Return (x, y) of the center of cell containing provided text 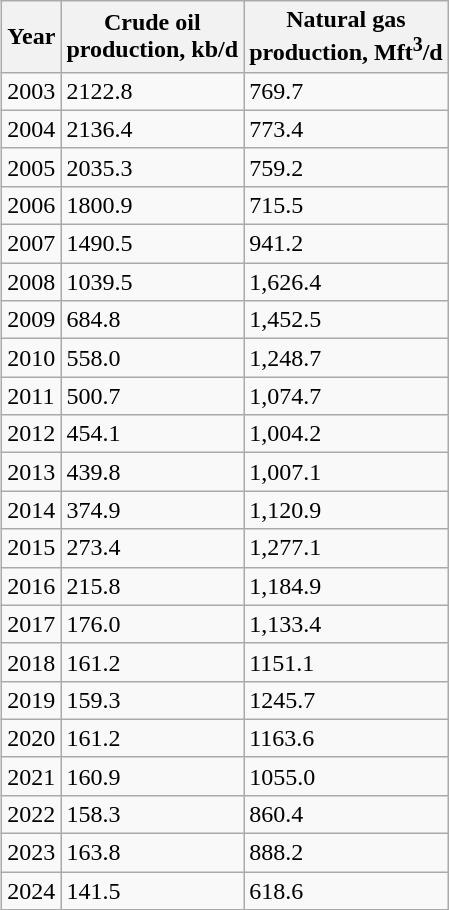
1,626.4 (346, 282)
2008 (32, 282)
2017 (32, 624)
2005 (32, 167)
2019 (32, 700)
759.2 (346, 167)
1,248.7 (346, 358)
769.7 (346, 91)
454.1 (152, 434)
2018 (32, 662)
2014 (32, 510)
215.8 (152, 586)
2020 (32, 738)
773.4 (346, 129)
1,277.1 (346, 548)
2024 (32, 891)
2004 (32, 129)
2015 (32, 548)
2010 (32, 358)
2122.8 (152, 91)
1163.6 (346, 738)
1,133.4 (346, 624)
Year (32, 37)
1,120.9 (346, 510)
2003 (32, 91)
1,184.9 (346, 586)
439.8 (152, 472)
1490.5 (152, 244)
1151.1 (346, 662)
2006 (32, 205)
2035.3 (152, 167)
1055.0 (346, 776)
1,007.1 (346, 472)
558.0 (152, 358)
1,074.7 (346, 396)
1,004.2 (346, 434)
176.0 (152, 624)
2021 (32, 776)
860.4 (346, 814)
141.5 (152, 891)
2012 (32, 434)
2007 (32, 244)
888.2 (346, 853)
163.8 (152, 853)
2022 (32, 814)
715.5 (346, 205)
500.7 (152, 396)
2016 (32, 586)
273.4 (152, 548)
159.3 (152, 700)
618.6 (346, 891)
2009 (32, 320)
374.9 (152, 510)
2136.4 (152, 129)
2023 (32, 853)
2013 (32, 472)
2011 (32, 396)
1800.9 (152, 205)
1039.5 (152, 282)
160.9 (152, 776)
941.2 (346, 244)
684.8 (152, 320)
1245.7 (346, 700)
158.3 (152, 814)
1,452.5 (346, 320)
Natural gas production, Mft3/d (346, 37)
Crude oil production, kb/d (152, 37)
